For the text-containing cell, return its midpoint in (x, y) coordinate format. 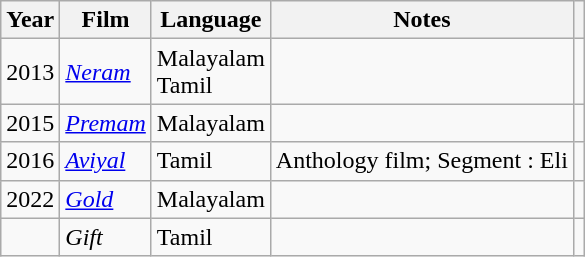
Year (30, 20)
2022 (30, 199)
Premam (106, 123)
Language (210, 20)
2013 (30, 72)
Notes (422, 20)
2016 (30, 161)
Aviyal (106, 161)
Film (106, 20)
Gold (106, 199)
Gift (106, 237)
2015 (30, 123)
Anthology film; Segment : Eli (422, 161)
MalayalamTamil (210, 72)
Neram (106, 72)
